Provide the (x, y) coordinate of the cell's center where the given text is located.  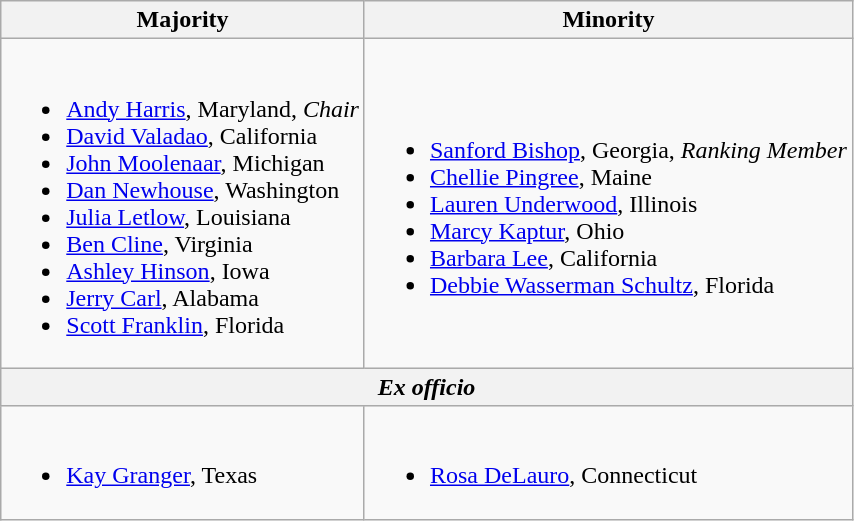
Rosa DeLauro, Connecticut (608, 462)
Ex officio (427, 387)
Kay Granger, Texas (183, 462)
Minority (608, 20)
Majority (183, 20)
